Return the (x, y) coordinate for the center point of the cell that contains the specified text.  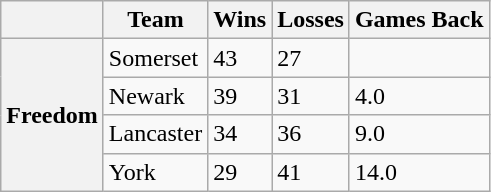
Wins (240, 20)
Freedom (52, 115)
14.0 (419, 172)
York (155, 172)
41 (311, 172)
43 (240, 58)
Games Back (419, 20)
27 (311, 58)
4.0 (419, 96)
Newark (155, 96)
34 (240, 134)
36 (311, 134)
Lancaster (155, 134)
39 (240, 96)
31 (311, 96)
9.0 (419, 134)
Somerset (155, 58)
Team (155, 20)
Losses (311, 20)
29 (240, 172)
